From the cell containing the given text, extract its center point as [x, y] coordinate. 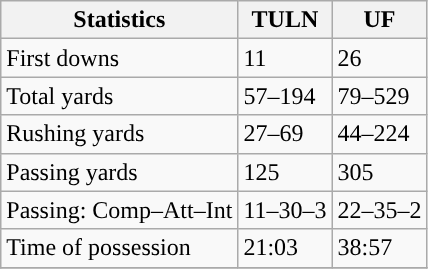
Rushing yards [120, 134]
Passing yards [120, 172]
Total yards [120, 96]
Passing: Comp–Att–Int [120, 210]
11 [285, 58]
125 [285, 172]
27–69 [285, 134]
57–194 [285, 96]
26 [380, 58]
UF [380, 20]
TULN [285, 20]
First downs [120, 58]
305 [380, 172]
44–224 [380, 134]
11–30–3 [285, 210]
38:57 [380, 248]
Statistics [120, 20]
21:03 [285, 248]
Time of possession [120, 248]
79–529 [380, 96]
22–35–2 [380, 210]
